For the text-containing cell, return its midpoint in (X, Y) coordinate format. 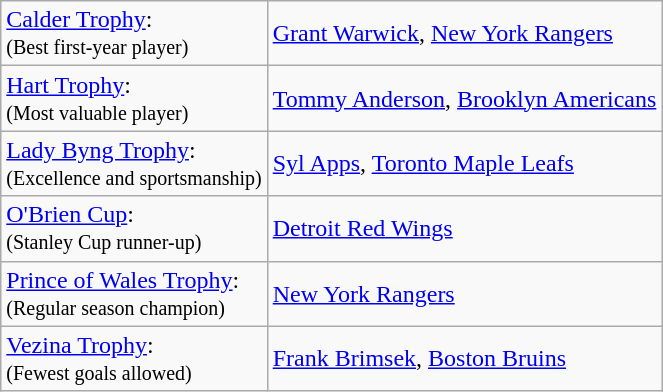
O'Brien Cup:(Stanley Cup runner-up) (134, 228)
Vezina Trophy:(Fewest goals allowed) (134, 358)
New York Rangers (464, 294)
Hart Trophy:(Most valuable player) (134, 98)
Frank Brimsek, Boston Bruins (464, 358)
Lady Byng Trophy:(Excellence and sportsmanship) (134, 164)
Prince of Wales Trophy:(Regular season champion) (134, 294)
Grant Warwick, New York Rangers (464, 34)
Calder Trophy:(Best first-year player) (134, 34)
Detroit Red Wings (464, 228)
Syl Apps, Toronto Maple Leafs (464, 164)
Tommy Anderson, Brooklyn Americans (464, 98)
